Return (x, y) of the center of cell containing provided text 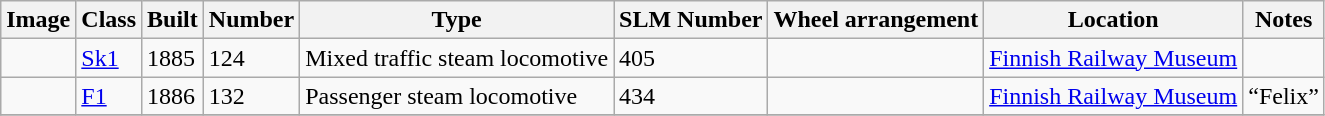
Passenger steam locomotive (457, 96)
Sk1 (109, 58)
1886 (173, 96)
405 (691, 58)
132 (251, 96)
434 (691, 96)
Wheel arrangement (876, 20)
SLM Number (691, 20)
F1 (109, 96)
Type (457, 20)
Class (109, 20)
“Felix” (1284, 96)
Number (251, 20)
1885 (173, 58)
Built (173, 20)
Image (38, 20)
124 (251, 58)
Notes (1284, 20)
Location (1114, 20)
Mixed traffic steam locomotive (457, 58)
